Return the [X, Y] coordinate for the center point of the cell that contains the specified text.  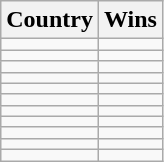
Country [50, 20]
Wins [130, 20]
